Return the [x, y] coordinate for the center point of the cell that contains the specified text.  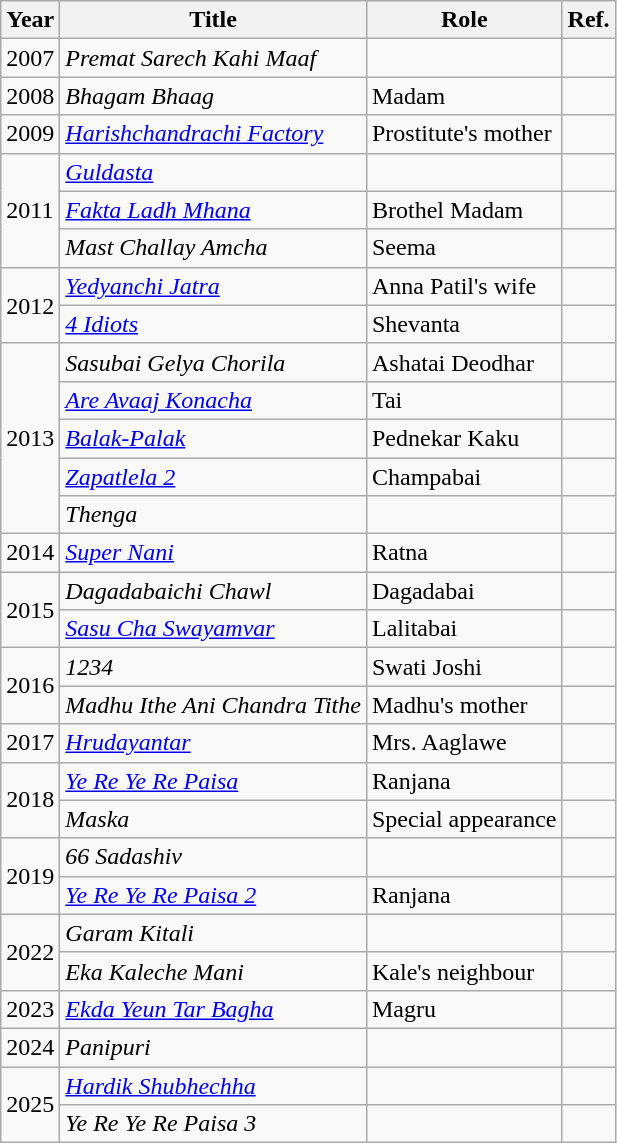
Garam Kitali [214, 933]
Ashatai Deodhar [464, 362]
Harishchandrachi Factory [214, 134]
2007 [30, 58]
2015 [30, 610]
2011 [30, 210]
2016 [30, 686]
Eka Kaleche Mani [214, 971]
2008 [30, 96]
Panipuri [214, 1047]
2025 [30, 1104]
Ref. [588, 20]
Dagadabai [464, 591]
Year [30, 20]
2013 [30, 438]
Balak-Palak [214, 438]
Ratna [464, 553]
Ekda Yeun Tar Bagha [214, 1009]
Anna Patil's wife [464, 286]
Pednekar Kaku [464, 438]
Bhagam Bhaag [214, 96]
Role [464, 20]
Magru [464, 1009]
Mrs. Aaglawe [464, 743]
Seema [464, 248]
Champabai [464, 477]
2024 [30, 1047]
Sasu Cha Swayamvar [214, 629]
Fakta Ladh Mhana [214, 210]
Maska [214, 819]
Brothel Madam [464, 210]
Sasubai Gelya Chorila [214, 362]
Title [214, 20]
Hrudayantar [214, 743]
66 Sadashiv [214, 857]
2018 [30, 800]
Ye Re Ye Re Paisa 3 [214, 1124]
2022 [30, 952]
Madam [464, 96]
Mast Challay Amcha [214, 248]
Hardik Shubhechha [214, 1085]
Thenga [214, 515]
Super Nani [214, 553]
Madhu Ithe Ani Chandra Tithe [214, 705]
Swati Joshi [464, 667]
2019 [30, 876]
2009 [30, 134]
2014 [30, 553]
Yedyanchi Jatra [214, 286]
Zapatlela 2 [214, 477]
Tai [464, 400]
Are Avaaj Konacha [214, 400]
Lalitabai [464, 629]
Shevanta [464, 324]
2012 [30, 305]
Dagadabaichi Chawl [214, 591]
Guldasta [214, 172]
4 Idiots [214, 324]
Prostitute's mother [464, 134]
Ye Re Ye Re Paisa 2 [214, 895]
1234 [214, 667]
Kale's neighbour [464, 971]
2017 [30, 743]
Madhu's mother [464, 705]
2023 [30, 1009]
Premat Sarech Kahi Maaf [214, 58]
Special appearance [464, 819]
Ye Re Ye Re Paisa [214, 781]
